Identify which cell holds the provided text, then report its (x, y) central coordinate. 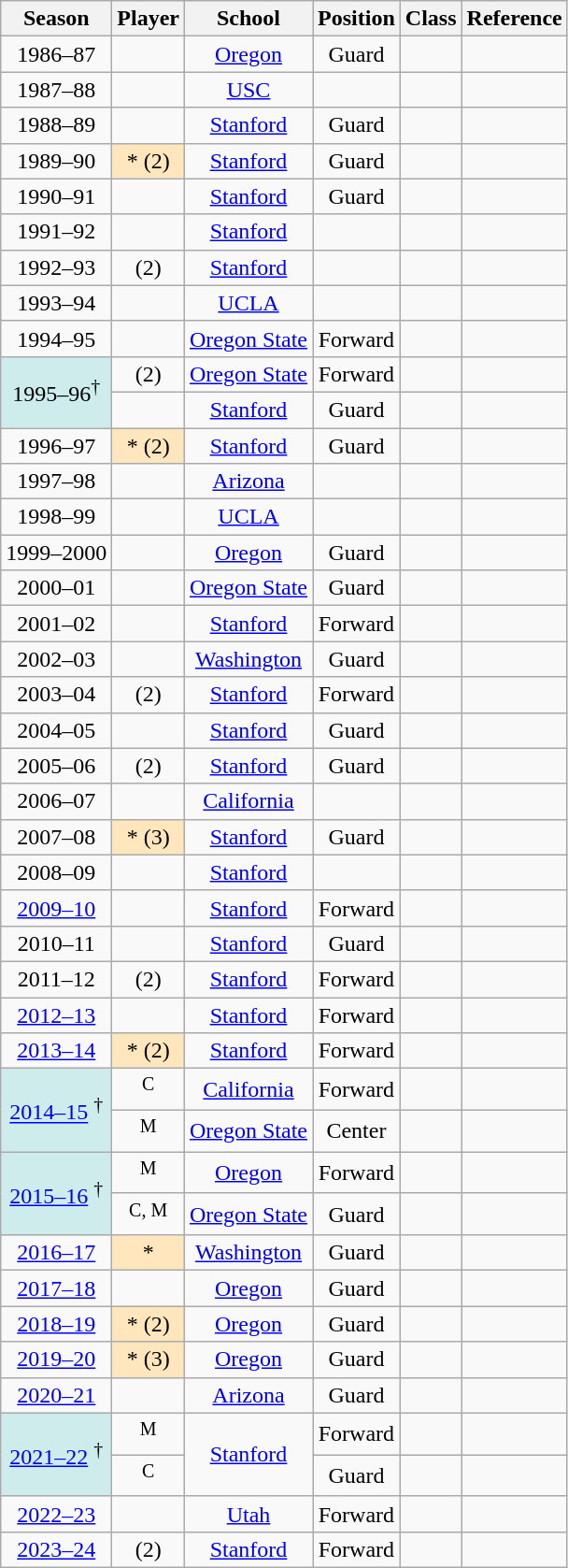
2023–24 (56, 1549)
2001–02 (56, 624)
2022–23 (56, 1514)
2009–10 (56, 908)
2018–19 (56, 1324)
1998–99 (56, 517)
USC (248, 90)
Season (56, 19)
Class (431, 19)
2000–01 (56, 588)
1993–94 (56, 303)
Player (149, 19)
1992–93 (56, 267)
1987–88 (56, 90)
2013–14 (56, 1051)
School (248, 19)
1996–97 (56, 446)
2003–04 (56, 695)
* (149, 1253)
2012–13 (56, 1014)
1995–96† (56, 392)
2017–18 (56, 1288)
1994–95 (56, 338)
1990–91 (56, 196)
2007–08 (56, 837)
2011–12 (56, 979)
Reference (514, 19)
2005–06 (56, 766)
1988–89 (56, 125)
1991–92 (56, 232)
2006–07 (56, 801)
2002–03 (56, 659)
2010–11 (56, 943)
Center (357, 1131)
Utah (248, 1514)
2020–21 (56, 1395)
2008–09 (56, 872)
2019–20 (56, 1359)
2021–22 † (56, 1455)
2004–05 (56, 730)
C, M (149, 1214)
1999–2000 (56, 553)
1989–90 (56, 161)
Position (357, 19)
2016–17 (56, 1253)
2014–15 † (56, 1111)
1997–98 (56, 482)
1986–87 (56, 54)
2015–16 † (56, 1193)
